Return (x, y) of the center of cell containing provided text 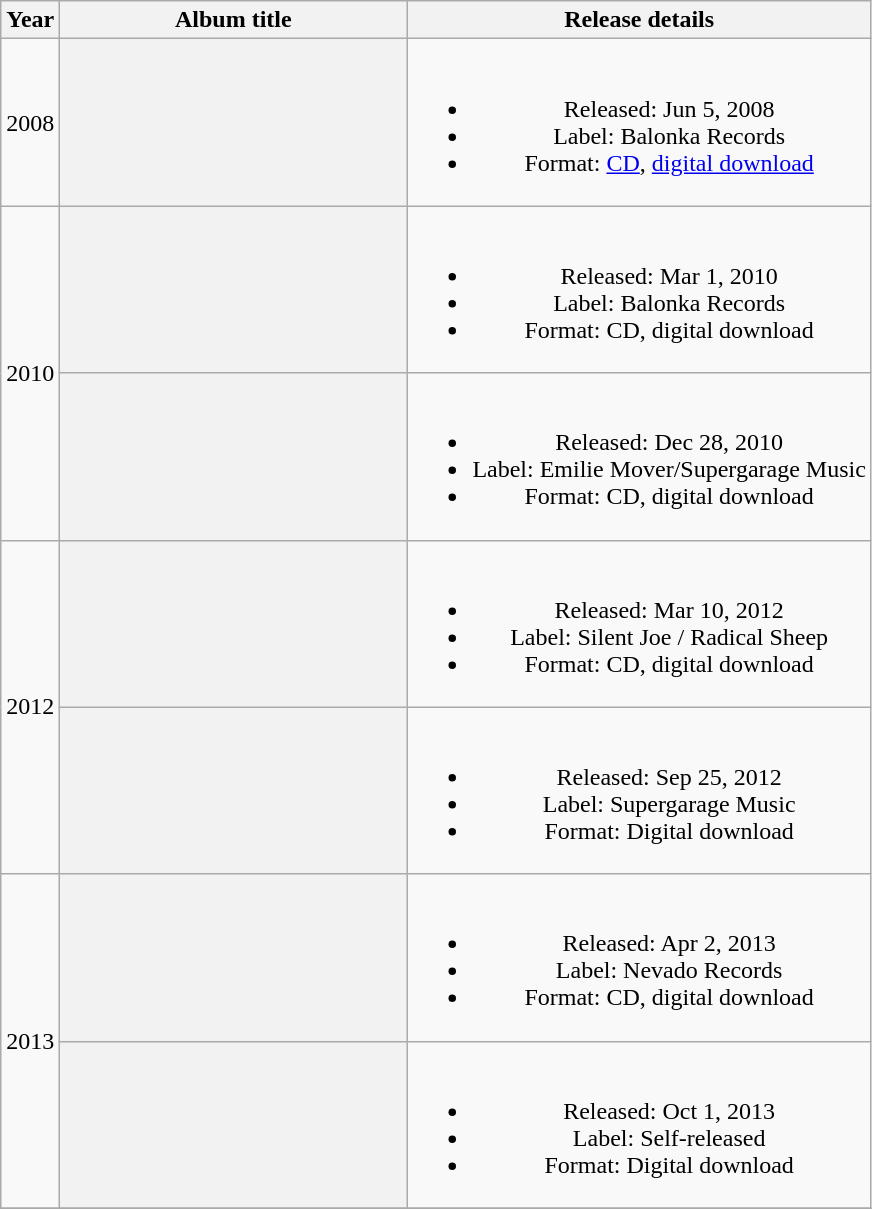
2012 (30, 707)
Released: Apr 2, 2013Label: Nevado RecordsFormat: CD, digital download (640, 958)
2013 (30, 1041)
Released: Mar 10, 2012Label: Silent Joe / Radical SheepFormat: CD, digital download (640, 624)
Released: Sep 25, 2012Label: Supergarage MusicFormat: Digital download (640, 790)
Released: Mar 1, 2010Label: Balonka RecordsFormat: CD, digital download (640, 290)
Released: Dec 28, 2010Label: Emilie Mover/Supergarage MusicFormat: CD, digital download (640, 456)
Released: Oct 1, 2013Label: Self-releasedFormat: Digital download (640, 1124)
2008 (30, 122)
Released: Jun 5, 2008Label: Balonka RecordsFormat: CD, digital download (640, 122)
2010 (30, 373)
Album title (234, 20)
Release details (640, 20)
Year (30, 20)
